Scan for the cell matching the given text and deliver its [x, y] coordinate at center. 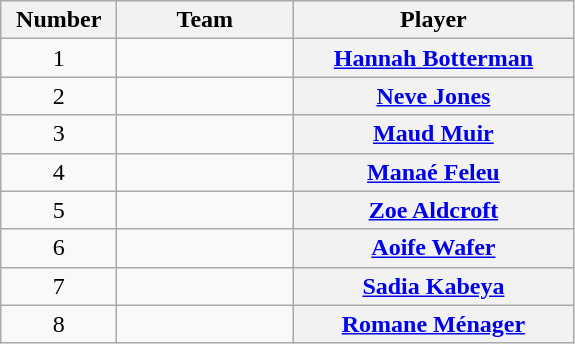
Number [59, 20]
Romane Ménager [434, 324]
4 [59, 172]
1 [59, 58]
Neve Jones [434, 96]
Hannah Botterman [434, 58]
Team [205, 20]
3 [59, 134]
8 [59, 324]
Manaé Feleu [434, 172]
2 [59, 96]
Sadia Kabeya [434, 286]
Player [434, 20]
Maud Muir [434, 134]
Zoe Aldcroft [434, 210]
Aoife Wafer [434, 248]
6 [59, 248]
7 [59, 286]
5 [59, 210]
